Return (x, y) of the center of cell containing provided text 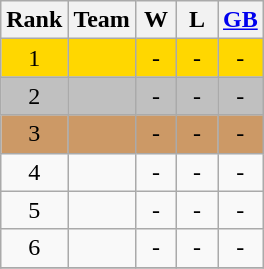
W (156, 20)
4 (34, 172)
1 (34, 58)
5 (34, 210)
6 (34, 248)
3 (34, 134)
2 (34, 96)
Rank (34, 20)
L (196, 20)
Team (102, 20)
GB (241, 20)
